Find where the given text appears and provide that cell's center as (X, Y) coordinate. 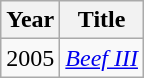
Beef III (102, 58)
Title (102, 20)
Year (30, 20)
2005 (30, 58)
